Return the (X, Y) coordinate for the center point of the cell that contains the specified text.  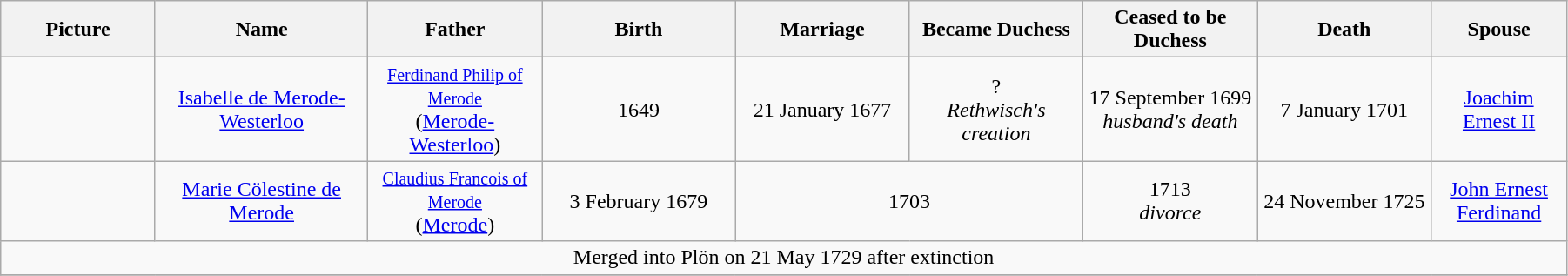
Picture (78, 30)
Father (455, 30)
Ferdinand Philip of Merode(Merode-Westerloo) (455, 110)
24 November 1725 (1344, 201)
21 January 1677 (822, 110)
?Rethwisch's creation (996, 110)
17 September 1699husband's death (1170, 110)
7 January 1701 (1344, 110)
Became Duchess (996, 30)
Spouse (1499, 30)
1703 (909, 201)
Birth (639, 30)
Joachim Ernest II (1499, 110)
John Ernest Ferdinand (1499, 201)
1649 (639, 110)
Merged into Plön on 21 May 1729 after extinction (784, 258)
1713divorce (1170, 201)
Name (261, 30)
Marie Cölestine de Merode (261, 201)
3 February 1679 (639, 201)
Marriage (822, 30)
Ceased to be Duchess (1170, 30)
Isabelle de Merode-Westerloo (261, 110)
Death (1344, 30)
Claudius Francois of Merode(Merode) (455, 201)
